Output the [x, y] coordinate of the center of the cell containing the given text.  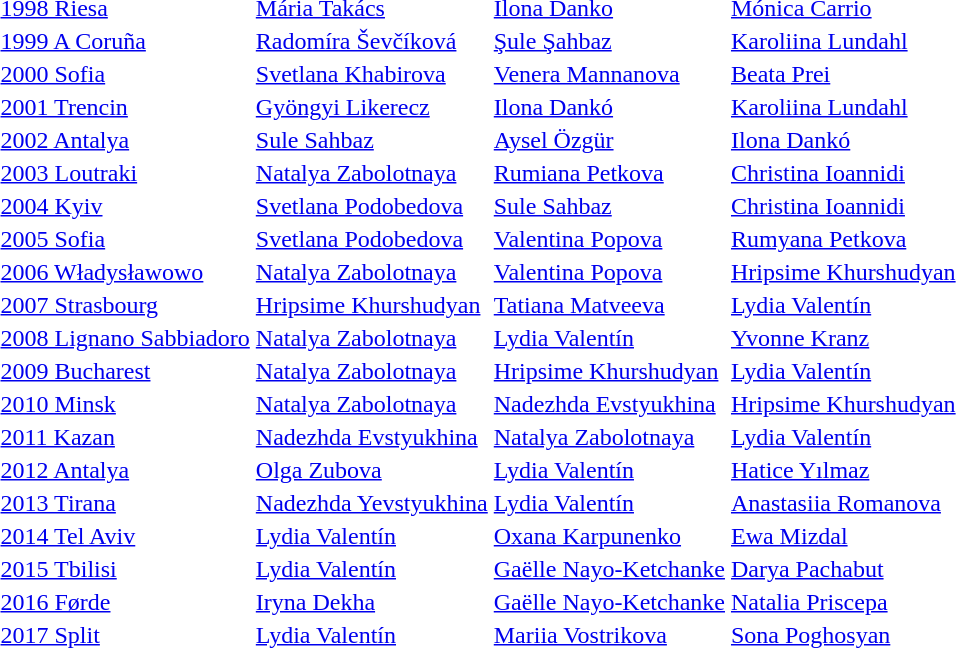
Oxana Karpunenko [609, 536]
Şule Şahbaz [609, 41]
Rumiana Petkova [609, 173]
Olga Zubova [372, 470]
Svetlana Khabirova [372, 74]
Nadezhda Yevstyukhina [372, 503]
Iryna Dekha [372, 602]
Tatiana Matveeva [609, 305]
Ilona Dankó [609, 107]
Aysel Özgür [609, 140]
Gyöngyi Likerecz [372, 107]
Venera Mannanova [609, 74]
Radomíra Ševčíková [372, 41]
